Detect which cell encompasses the target text, then output its (x, y) center coordinate. 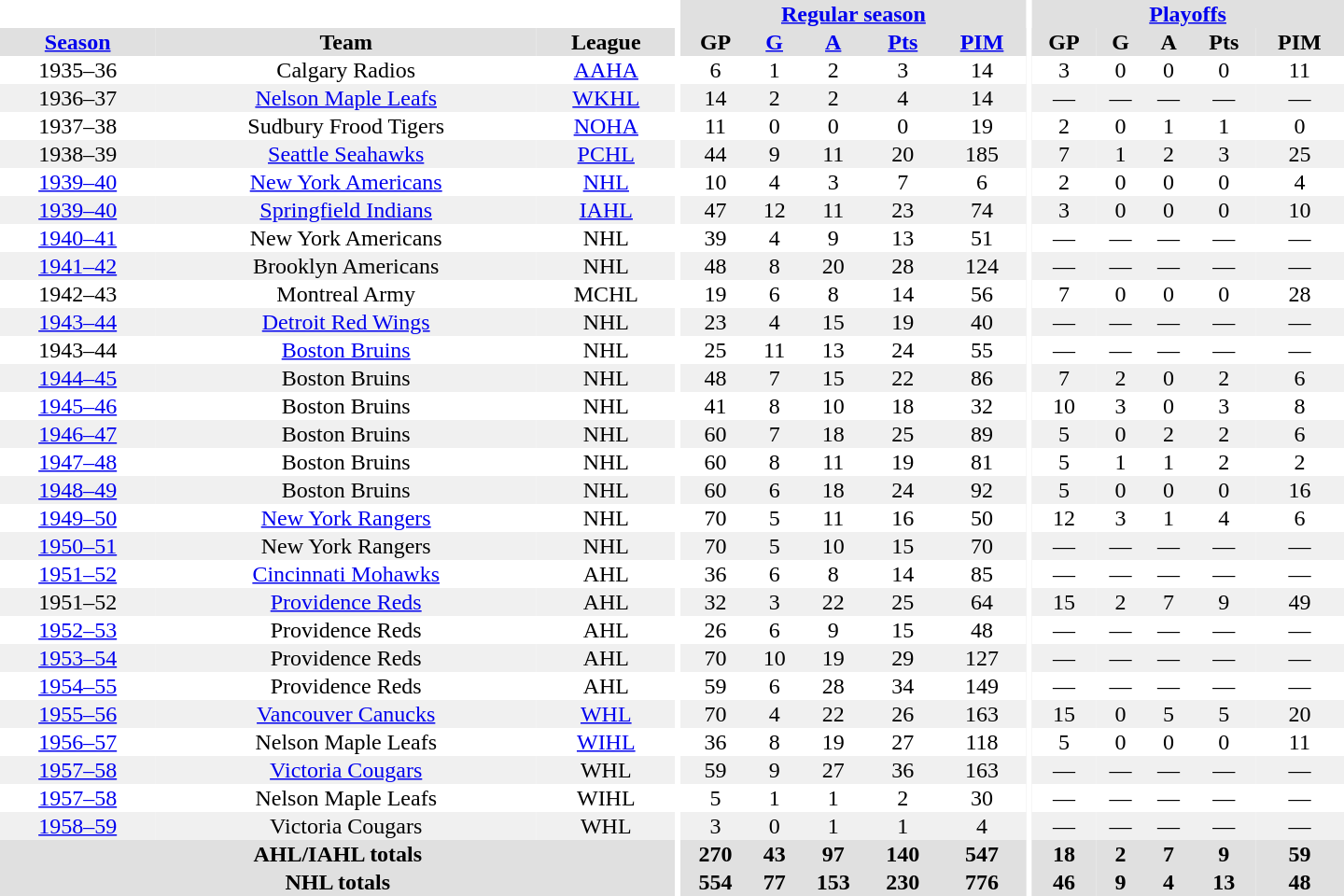
AAHA (607, 70)
Seattle Seahawks (345, 154)
1946–47 (77, 434)
Season (77, 42)
1937–38 (77, 126)
1936–37 (77, 98)
Calgary Radios (345, 70)
554 (715, 882)
56 (982, 294)
776 (982, 882)
Sudbury Frood Tigers (345, 126)
1956–57 (77, 742)
1935–36 (77, 70)
149 (982, 686)
Vancouver Canucks (345, 714)
46 (1064, 882)
1958–59 (77, 826)
86 (982, 378)
MCHL (607, 294)
IAHL (607, 210)
Regular season (853, 14)
153 (833, 882)
64 (982, 602)
Detroit Red Wings (345, 322)
League (607, 42)
127 (982, 658)
40 (982, 322)
29 (903, 658)
Playoffs (1187, 14)
1950–51 (77, 546)
1953–54 (77, 658)
140 (903, 854)
AHL/IAHL totals (338, 854)
1948–49 (77, 490)
NHL totals (338, 882)
97 (833, 854)
39 (715, 238)
1952–53 (77, 630)
1954–55 (77, 686)
WKHL (607, 98)
547 (982, 854)
89 (982, 434)
51 (982, 238)
1955–56 (77, 714)
74 (982, 210)
30 (982, 798)
1947–48 (77, 462)
41 (715, 406)
PCHL (607, 154)
270 (715, 854)
1942–43 (77, 294)
124 (982, 266)
Springfield Indians (345, 210)
1949–50 (77, 518)
92 (982, 490)
1944–45 (77, 378)
Team (345, 42)
34 (903, 686)
Cincinnati Mohawks (345, 574)
1940–41 (77, 238)
NOHA (607, 126)
49 (1299, 602)
118 (982, 742)
55 (982, 350)
1938–39 (77, 154)
47 (715, 210)
50 (982, 518)
1945–46 (77, 406)
77 (775, 882)
44 (715, 154)
1941–42 (77, 266)
85 (982, 574)
185 (982, 154)
43 (775, 854)
81 (982, 462)
Montreal Army (345, 294)
230 (903, 882)
Brooklyn Americans (345, 266)
